Extract the [X, Y] coordinate from the center of the cell holding the provided text.  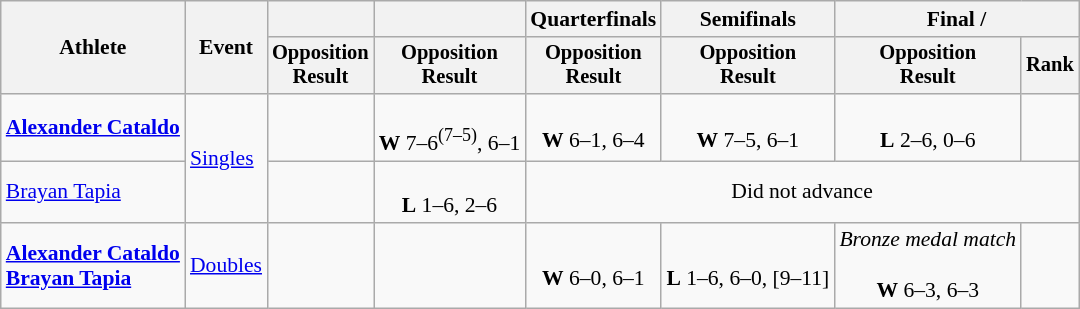
Athlete [93, 48]
L 1–6, 2–6 [450, 192]
L 1–6, 6–0, [9–11] [748, 266]
W 6–1, 6–4 [593, 128]
Singles [226, 158]
Event [226, 48]
Did not advance [802, 192]
W 6–0, 6–1 [593, 266]
Alexander Cataldo [93, 128]
Doubles [226, 266]
W 7–5, 6–1 [748, 128]
Final / [956, 19]
Rank [1050, 66]
Semifinals [748, 19]
Alexander CataldoBrayan Tapia [93, 266]
Quarterfinals [593, 19]
Brayan Tapia [93, 192]
Bronze medal matchW 6–3, 6–3 [928, 266]
W 7–6(7–5), 6–1 [450, 128]
L 2–6, 0–6 [928, 128]
